Output the [X, Y] coordinate of the center of the cell containing the given text.  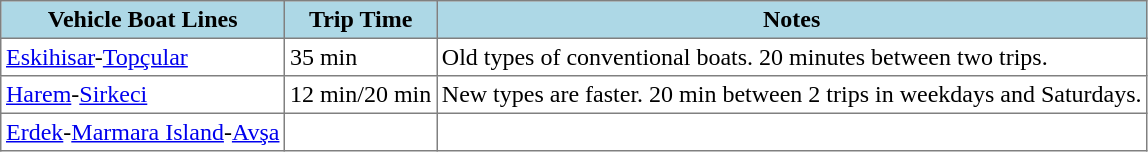
New types are faster. 20 min between 2 trips in weekdays and Saturdays. [792, 95]
Erdek-Marmara Island-Avşa [143, 132]
12 min/20 min [361, 95]
Notes [792, 20]
Eskihisar-Topçular [143, 57]
Vehicle Boat Lines [143, 20]
Harem-Sirkeci [143, 95]
35 min [361, 57]
Trip Time [361, 20]
Old types of conventional boats. 20 minutes between two trips. [792, 57]
